Extract the (x, y) coordinate from the center of the cell holding the provided text.  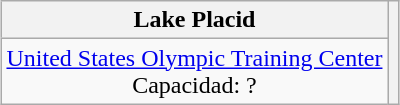
United States Olympic Training CenterCapacidad: ? (194, 72)
Lake Placid (194, 20)
